Identify which cell holds the provided text, then report its [X, Y] central coordinate. 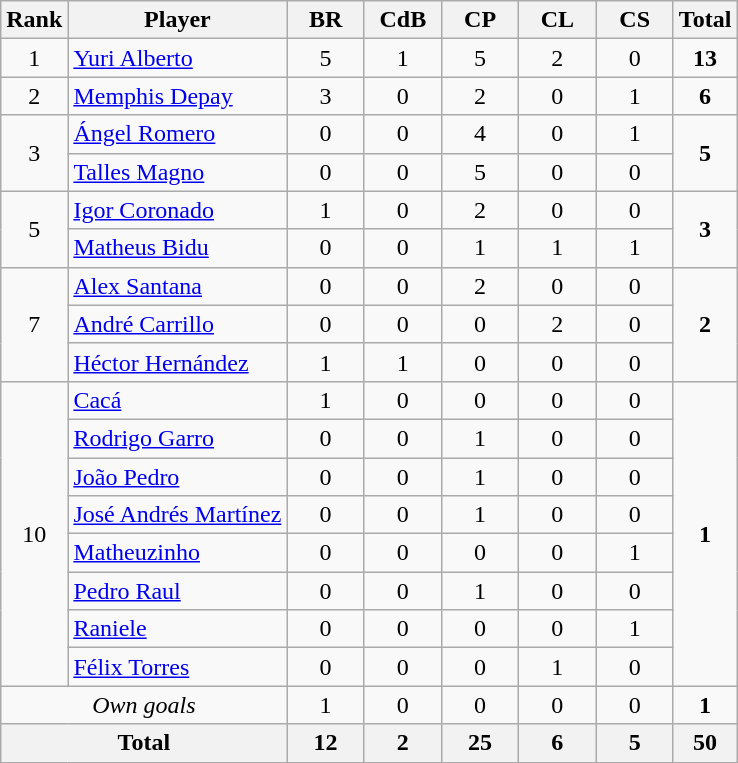
Héctor Hernández [178, 362]
7 [34, 324]
Rank [34, 20]
Félix Torres [178, 667]
Matheus Bidu [178, 248]
10 [34, 533]
Talles Magno [178, 172]
Pedro Raul [178, 591]
CS [634, 20]
Memphis Depay [178, 96]
CdB [402, 20]
Alex Santana [178, 286]
Raniele [178, 629]
João Pedro [178, 477]
José Andrés Martínez [178, 515]
Yuri Alberto [178, 58]
12 [326, 743]
13 [705, 58]
4 [480, 134]
Matheuzinho [178, 553]
André Carrillo [178, 324]
50 [705, 743]
Igor Coronado [178, 210]
BR [326, 20]
Rodrigo Garro [178, 438]
CP [480, 20]
Own goals [144, 705]
Cacá [178, 400]
Player [178, 20]
CL [558, 20]
25 [480, 743]
Ángel Romero [178, 134]
